Search for the cell housing the specified text and yield its (X, Y) center coordinate. 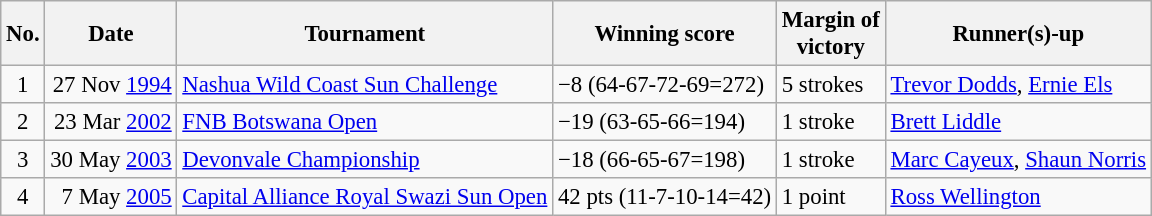
1 (23, 85)
FNB Botswana Open (365, 122)
27 Nov 1994 (111, 85)
Capital Alliance Royal Swazi Sun Open (365, 197)
3 (23, 160)
−18 (66-65-67=198) (665, 160)
42 pts (11-7-10-14=42) (665, 197)
2 (23, 122)
5 strokes (830, 85)
Brett Liddle (1018, 122)
Runner(s)-up (1018, 34)
30 May 2003 (111, 160)
1 point (830, 197)
23 Mar 2002 (111, 122)
Nashua Wild Coast Sun Challenge (365, 85)
4 (23, 197)
No. (23, 34)
Devonvale Championship (365, 160)
Margin ofvictory (830, 34)
Date (111, 34)
Ross Wellington (1018, 197)
Winning score (665, 34)
Marc Cayeux, Shaun Norris (1018, 160)
Trevor Dodds, Ernie Els (1018, 85)
−19 (63-65-66=194) (665, 122)
−8 (64-67-72-69=272) (665, 85)
Tournament (365, 34)
7 May 2005 (111, 197)
